Return the (X, Y) coordinate for the center point of the cell that contains the specified text.  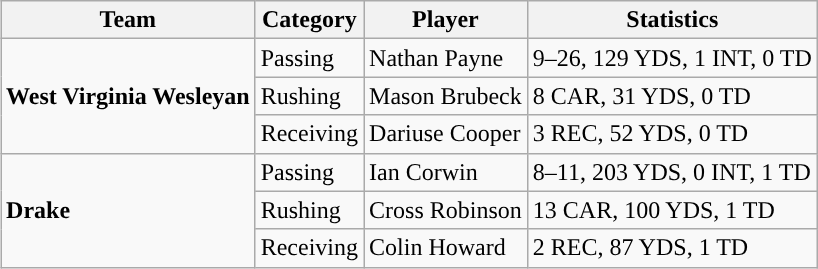
Drake (128, 210)
Colin Howard (446, 248)
2 REC, 87 YDS, 1 TD (672, 248)
13 CAR, 100 YDS, 1 TD (672, 210)
Statistics (672, 20)
3 REC, 52 YDS, 0 TD (672, 134)
Ian Corwin (446, 172)
9–26, 129 YDS, 1 INT, 0 TD (672, 58)
Team (128, 20)
West Virginia Wesleyan (128, 96)
8–11, 203 YDS, 0 INT, 1 TD (672, 172)
Mason Brubeck (446, 96)
8 CAR, 31 YDS, 0 TD (672, 96)
Player (446, 20)
Dariuse Cooper (446, 134)
Cross Robinson (446, 210)
Category (309, 20)
Nathan Payne (446, 58)
